Scan for the cell matching the given text and deliver its [x, y] coordinate at center. 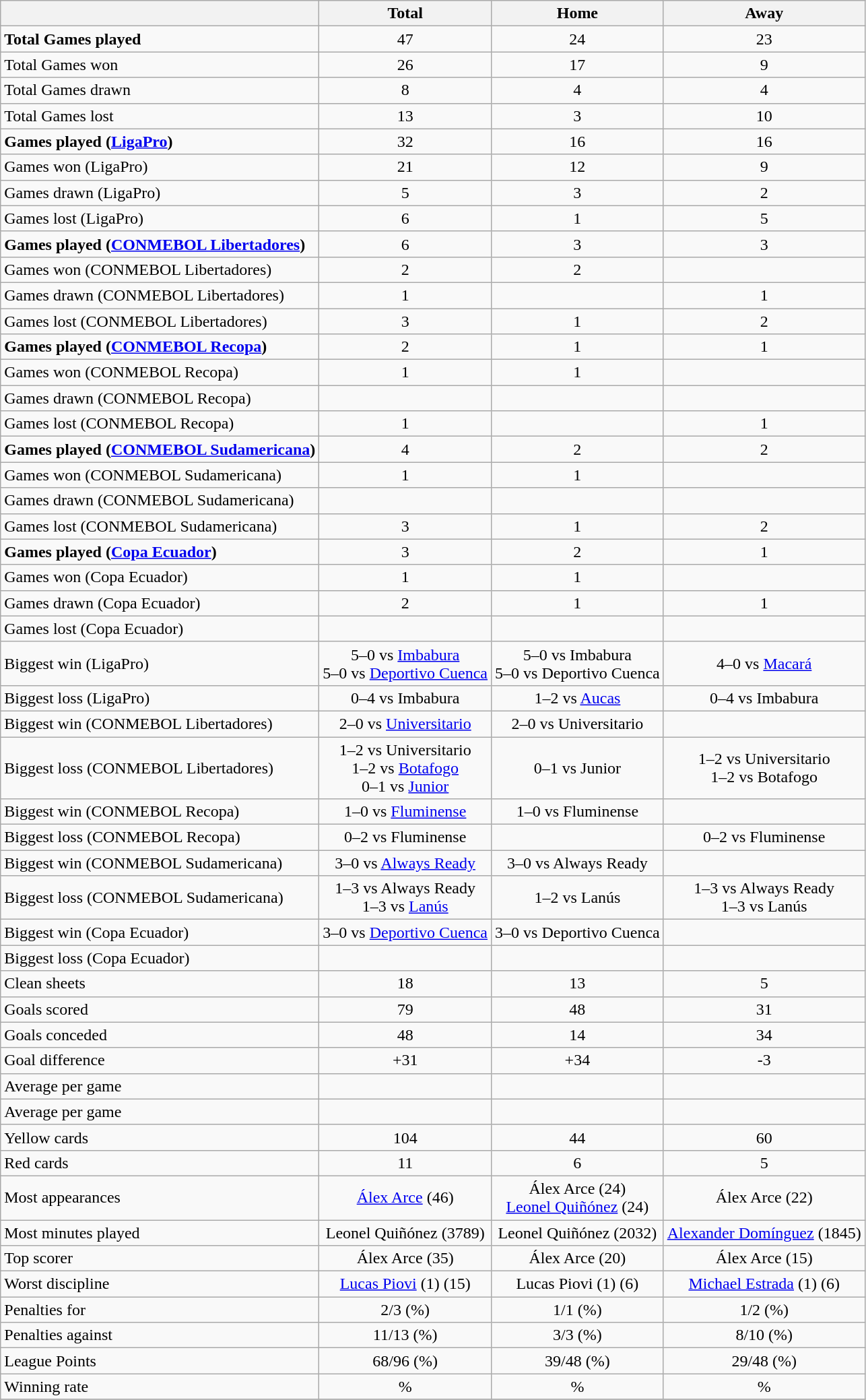
Most minutes played [160, 1232]
0–1 vs Junior [578, 768]
Goals scored [160, 1009]
Michael Estrada (1) (6) [764, 1284]
Games drawn (CONMEBOL Libertadores) [160, 295]
Álex Arce (35) [405, 1259]
Worst discipline [160, 1284]
60 [764, 1137]
Games drawn (CONMEBOL Recopa) [160, 398]
+34 [578, 1060]
-3 [764, 1060]
23 [764, 39]
Games played (CONMEBOL Libertadores) [160, 244]
47 [405, 39]
21 [405, 167]
29/48 (%) [764, 1361]
34 [764, 1035]
8/10 (%) [764, 1335]
11/13 (%) [405, 1335]
Lucas Piovi (1) (15) [405, 1284]
Álex Arce (15) [764, 1259]
26 [405, 65]
+31 [405, 1060]
Games drawn (LigaPro) [160, 193]
Goal difference [160, 1060]
Top scorer [160, 1259]
Games played (CONMEBOL Recopa) [160, 347]
Home [578, 13]
Lucas Piovi (1) (6) [578, 1284]
14 [578, 1035]
Biggest loss (CONMEBOL Sudamericana) [160, 897]
Games played (LigaPro) [160, 141]
Games won (CONMEBOL Libertadores) [160, 269]
Biggest win (LigaPro) [160, 663]
Leonel Quiñónez (3789) [405, 1232]
1–2 vs Universitario1–2 vs Botafogo [764, 768]
4–0 vs Macará [764, 663]
Games won (Copa Ecuador) [160, 577]
Away [764, 13]
Biggest win (CONMEBOL Sudamericana) [160, 863]
39/48 (%) [578, 1361]
11 [405, 1163]
Álex Arce (20) [578, 1259]
Biggest win (CONMEBOL Libertadores) [160, 724]
1–2 vs Lanús [578, 897]
Alexander Domínguez (1845) [764, 1232]
Álex Arce (22) [764, 1198]
Total Games played [160, 39]
Games played (Copa Ecuador) [160, 552]
Penalties for [160, 1310]
Games won (LigaPro) [160, 167]
Games won (CONMEBOL Sudamericana) [160, 475]
1–2 vs Universitario1–2 vs Botafogo0–1 vs Junior [405, 768]
Red cards [160, 1163]
Biggest loss (CONMEBOL Recopa) [160, 837]
104 [405, 1137]
68/96 (%) [405, 1361]
31 [764, 1009]
Biggest loss (LigaPro) [160, 698]
Games drawn (CONMEBOL Sudamericana) [160, 501]
Penalties against [160, 1335]
1–2 vs Aucas [578, 698]
10 [764, 116]
Álex Arce (46) [405, 1198]
Games drawn (Copa Ecuador) [160, 603]
Games lost (LigaPro) [160, 218]
Álex Arce (24)Leonel Quiñónez (24) [578, 1198]
18 [405, 984]
Leonel Quiñónez (2032) [578, 1232]
1/2 (%) [764, 1310]
1/1 (%) [578, 1310]
Games lost (CONMEBOL Sudamericana) [160, 526]
3/3 (%) [578, 1335]
Biggest win (Copa Ecuador) [160, 932]
Biggest loss (CONMEBOL Libertadores) [160, 768]
Total Games drawn [160, 90]
League Points [160, 1361]
8 [405, 90]
Clean sheets [160, 984]
Games lost (CONMEBOL Recopa) [160, 424]
Winning rate [160, 1387]
12 [578, 167]
Most appearances [160, 1198]
44 [578, 1137]
Total Games won [160, 65]
24 [578, 39]
Biggest loss (Copa Ecuador) [160, 958]
32 [405, 141]
Games lost (CONMEBOL Libertadores) [160, 321]
2/3 (%) [405, 1310]
Total Games lost [160, 116]
Goals conceded [160, 1035]
Biggest win (CONMEBOL Recopa) [160, 812]
Total [405, 13]
17 [578, 65]
Games lost (Copa Ecuador) [160, 629]
79 [405, 1009]
Yellow cards [160, 1137]
Games won (CONMEBOL Recopa) [160, 373]
Games played (CONMEBOL Sudamericana) [160, 449]
